Detect which cell encompasses the target text, then output its [X, Y] center coordinate. 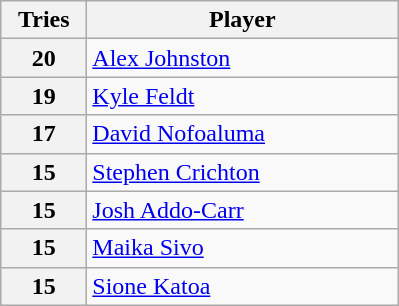
Stephen Crichton [242, 172]
Player [242, 20]
20 [44, 58]
David Nofoaluma [242, 134]
17 [44, 134]
Tries [44, 20]
Alex Johnston [242, 58]
Josh Addo-Carr [242, 210]
Kyle Feldt [242, 96]
Sione Katoa [242, 286]
Maika Sivo [242, 248]
19 [44, 96]
